Provide the (X, Y) coordinate of the cell's center where the given text is located.  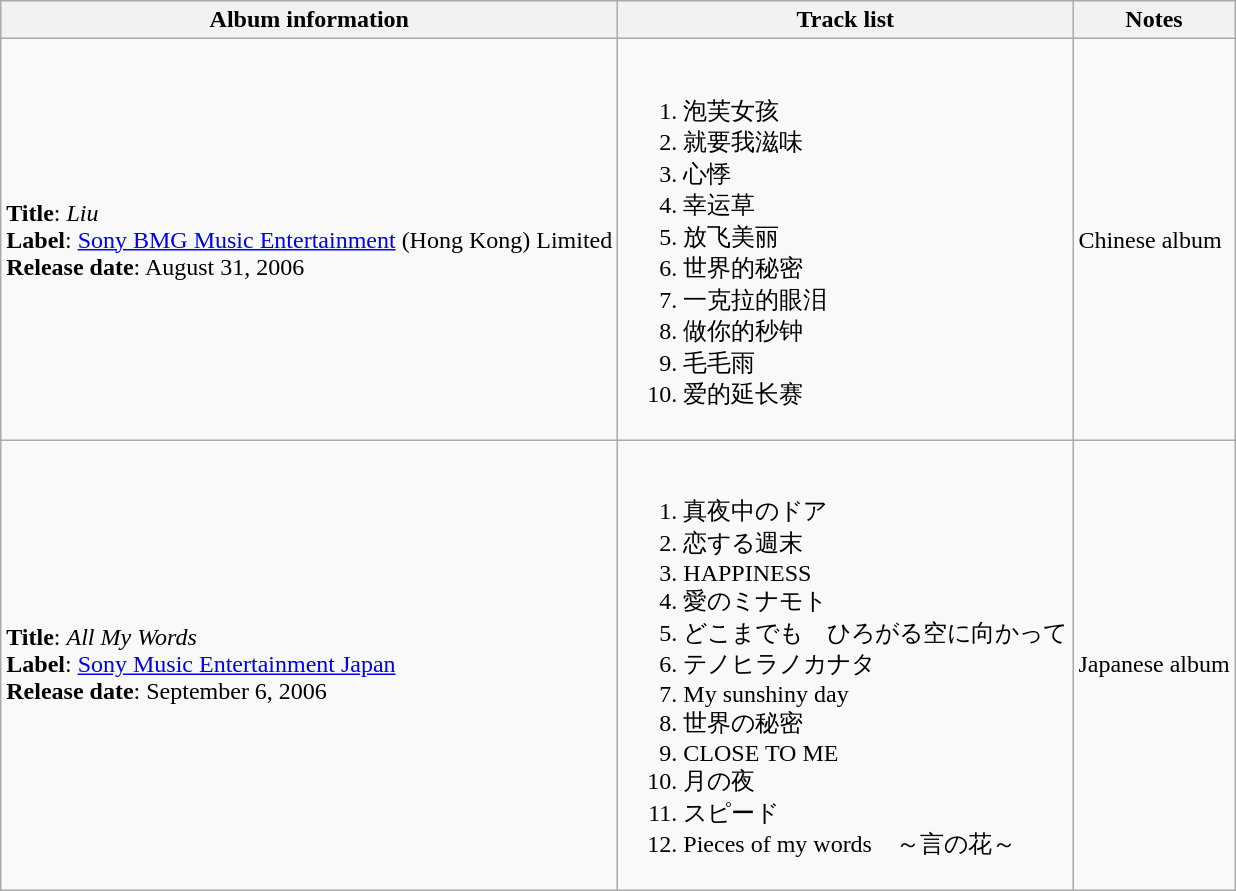
Track list (846, 20)
Notes (1154, 20)
Title: All My WordsLabel: Sony Music Entertainment JapanRelease date: September 6, 2006 (310, 666)
泡芙女孩就要我滋味心悸幸运草放飞美丽世界的秘密一克拉的眼泪做你的秒钟毛毛雨爱的延长赛 (846, 240)
真夜中のドア恋する週末HAPPINESS愛のミナモトどこまでも ひろがる空に向かってテノヒラノカナタMy sunshiny day世界の秘密CLOSE TO ME月の夜スピードPieces of my words ～言の花～ (846, 666)
Title: LiuLabel: Sony BMG Music Entertainment (Hong Kong) LimitedRelease date: August 31, 2006 (310, 240)
Album information (310, 20)
Japanese album (1154, 666)
Chinese album (1154, 240)
